Return (X, Y) of the center of cell containing provided text 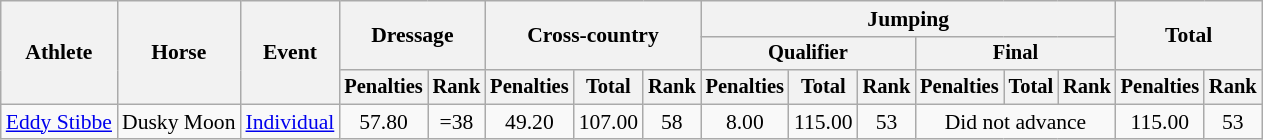
Did not advance (1015, 122)
Event (290, 52)
Eddy Stibbe (59, 122)
Dusky Moon (178, 122)
Jumping (908, 19)
58 (672, 122)
Dressage (412, 36)
Cross-country (592, 36)
107.00 (608, 122)
49.20 (529, 122)
Final (1015, 54)
=38 (457, 122)
Athlete (59, 52)
Qualifier (808, 54)
Horse (178, 52)
57.80 (383, 122)
Individual (290, 122)
8.00 (745, 122)
